Capture the cell that displays the provided text and extract its (X, Y) central coordinate. 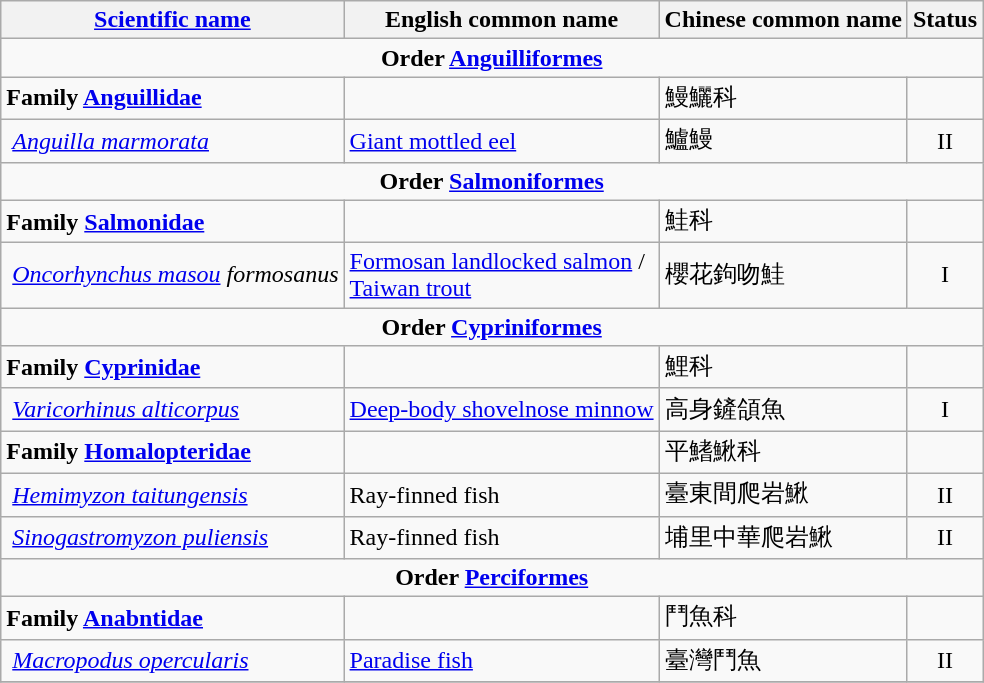
鮭科 (783, 222)
Order Anguilliformes (492, 58)
Giant mottled eel (502, 140)
Family Cyprinidae (172, 368)
高身鏟頜魚 (783, 410)
Varicorhinus alticorpus (172, 410)
鰻鱺科 (783, 98)
Order Cypriniformes (492, 327)
Family Anabntidae (172, 618)
Macropodus opercularis (172, 660)
Family Anguillidae (172, 98)
Formosan landlocked salmon /Taiwan trout (502, 276)
臺灣鬥魚 (783, 660)
鱸鰻 (783, 140)
Sinogastromyzon puliensis (172, 538)
Order Salmoniformes (492, 181)
埔里中華爬岩鰍 (783, 538)
鬥魚科 (783, 618)
Order Perciformes (492, 578)
臺東間爬岩鰍 (783, 494)
Paradise fish (502, 660)
Chinese common name (783, 20)
櫻花鉤吻鮭 (783, 276)
Hemimyzon taitungensis (172, 494)
Deep-body shovelnose minnow (502, 410)
平鰭鰍科 (783, 452)
English common name (502, 20)
Scientific name (172, 20)
Family Homalopteridae (172, 452)
Oncorhynchus masou formosanus (172, 276)
鯉科 (783, 368)
Status (944, 20)
Family Salmonidae (172, 222)
Anguilla marmorata (172, 140)
